Output the [x, y] coordinate of the center of the cell containing the given text.  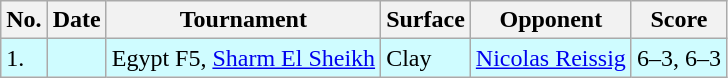
6–3, 6–3 [678, 58]
Opponent [550, 20]
Clay [426, 58]
No. [24, 20]
Egypt F5, Sharm El Sheikh [243, 58]
Surface [426, 20]
Nicolas Reissig [550, 58]
Date [76, 20]
Score [678, 20]
Tournament [243, 20]
1. [24, 58]
